Capture the cell that displays the provided text and extract its [x, y] central coordinate. 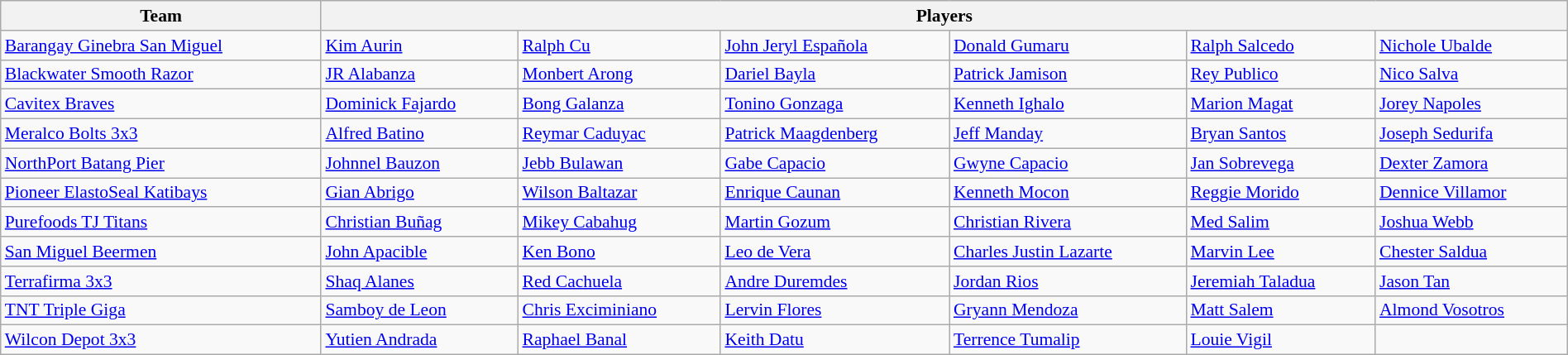
Players [944, 16]
Dexter Zamora [1471, 163]
Dominick Fajardo [419, 104]
Pioneer ElastoSeal Katibays [161, 193]
Rey Publico [1280, 74]
John Jeryl Española [835, 46]
Christian Rivera [1068, 223]
Tonino Gonzaga [835, 104]
Patrick Jamison [1068, 74]
Meralco Bolts 3x3 [161, 134]
Kim Aurin [419, 46]
Jeff Manday [1068, 134]
Raphael Banal [620, 340]
Monbert Arong [620, 74]
Ken Bono [620, 252]
Samboy de Leon [419, 310]
Bong Galanza [620, 104]
Reymar Caduyac [620, 134]
Red Cachuela [620, 281]
Gryann Mendoza [1068, 310]
Jorey Napoles [1471, 104]
Gian Abrigo [419, 193]
Reggie Morido [1280, 193]
Wilson Baltazar [620, 193]
Wilcon Depot 3x3 [161, 340]
Johnnel Bauzon [419, 163]
Kenneth Ighalo [1068, 104]
Martin Gozum [835, 223]
Shaq Alanes [419, 281]
Kenneth Mocon [1068, 193]
Keith Datu [835, 340]
Yutien Andrada [419, 340]
Dariel Bayla [835, 74]
Nico Salva [1471, 74]
Gabe Capacio [835, 163]
Joseph Sedurifa [1471, 134]
Charles Justin Lazarte [1068, 252]
Jeremiah Taladua [1280, 281]
San Miguel Beermen [161, 252]
Matt Salem [1280, 310]
Barangay Ginebra San Miguel [161, 46]
Ralph Cu [620, 46]
Jebb Bulawan [620, 163]
Leo de Vera [835, 252]
Patrick Maagdenberg [835, 134]
Chester Saldua [1471, 252]
Lervin Flores [835, 310]
Cavitex Braves [161, 104]
Almond Vosotros [1471, 310]
Bryan Santos [1280, 134]
Jan Sobrevega [1280, 163]
Med Salim [1280, 223]
Gwyne Capacio [1068, 163]
Andre Duremdes [835, 281]
John Apacible [419, 252]
Nichole Ubalde [1471, 46]
Joshua Webb [1471, 223]
Dennice Villamor [1471, 193]
NorthPort Batang Pier [161, 163]
Purefoods TJ Titans [161, 223]
Chris Exciminiano [620, 310]
Marvin Lee [1280, 252]
Christian Buñag [419, 223]
Ralph Salcedo [1280, 46]
TNT Triple Giga [161, 310]
Terrence Tumalip [1068, 340]
Blackwater Smooth Razor [161, 74]
JR Alabanza [419, 74]
Jason Tan [1471, 281]
Marion Magat [1280, 104]
Team [161, 16]
Alfred Batino [419, 134]
Jordan Rios [1068, 281]
Louie Vigil [1280, 340]
Donald Gumaru [1068, 46]
Terrafirma 3x3 [161, 281]
Mikey Cabahug [620, 223]
Enrique Caunan [835, 193]
